From the cell containing the given text, extract its center point as [X, Y] coordinate. 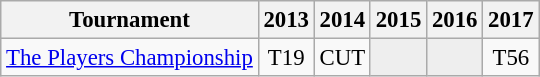
2014 [342, 20]
CUT [342, 58]
Tournament [130, 20]
2013 [286, 20]
2017 [511, 20]
2016 [455, 20]
T56 [511, 58]
The Players Championship [130, 58]
T19 [286, 58]
2015 [398, 20]
